Find where the given text appears and provide that cell's center as (x, y) coordinate. 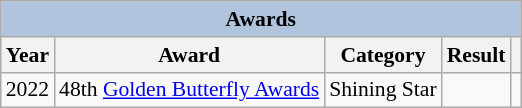
2022 (28, 90)
Year (28, 55)
Awards (261, 19)
Category (382, 55)
Result (476, 55)
Shining Star (382, 90)
Award (189, 55)
48th Golden Butterfly Awards (189, 90)
